For the text-containing cell, return its midpoint in (x, y) coordinate format. 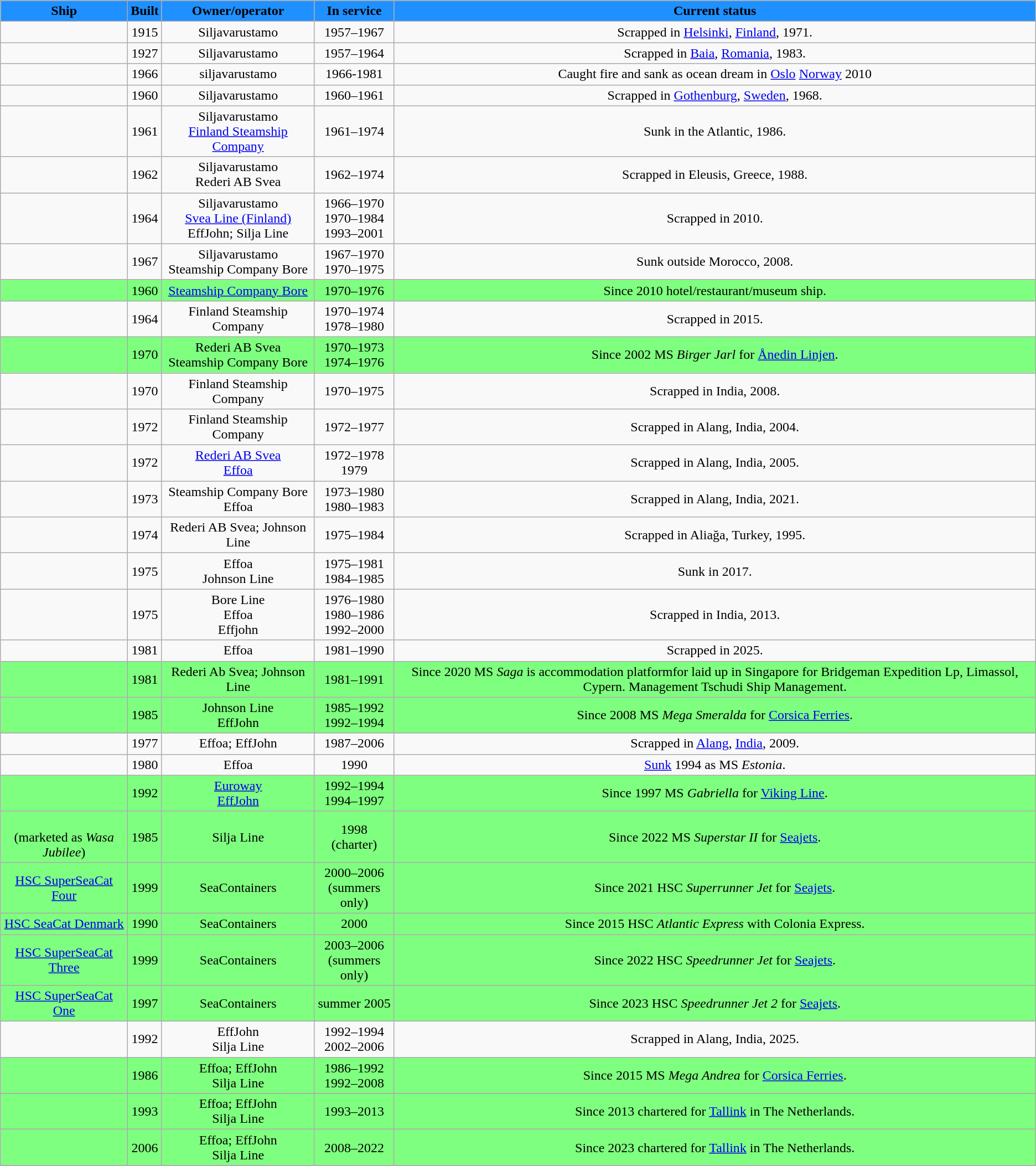
HSC SuperSeaCat One (64, 1003)
Since 2022 MS Superstar II for Seajets. (715, 837)
1987–2006 (354, 744)
Steamship Company Bore (238, 290)
1967 (145, 261)
1961–1974 (354, 131)
Built (145, 11)
1967–19701970–1975 (354, 261)
Steamship Company Bore Effoa (238, 499)
Since 2010 hotel/restaurant/museum ship. (715, 290)
Bore LineEffoaEffjohn (238, 615)
1997 (145, 1003)
Since 2023 HSC Speedrunner Jet 2 for Seajets. (715, 1003)
EffJohnSilja Line (238, 1040)
Rederi Ab Svea; Johnson Line (238, 679)
Ship (64, 11)
Scrapped in Gothenburg, Sweden, 1968. (715, 95)
1927 (145, 53)
Since 2023 chartered for Tallink in The Netherlands. (715, 1147)
1915 (145, 32)
Scrapped in Eleusis, Greece, 1988. (715, 175)
1970–1975 (354, 391)
1962 (145, 175)
Scrapped in Aliağa, Turkey, 1995. (715, 535)
1960–1961 (354, 95)
1957–1967 (354, 32)
Since 2022 HSC Speedrunner Jet for Seajets. (715, 960)
2006 (145, 1147)
Owner/operator (238, 11)
1992–19941994–1997 (354, 793)
Since 2013 chartered for Tallink in The Netherlands. (715, 1112)
1993 (145, 1112)
Rederi AB Svea; Johnson Line (238, 535)
siljavarustamo (238, 74)
1975–1984 (354, 535)
SiljavarustamoRederi AB Svea (238, 175)
Johnson LineEffJohn (238, 715)
2003–2006(summers only) (354, 960)
1976–19801980–19861992–2000 (354, 615)
In service (354, 11)
2000 (354, 923)
summer 2005 (354, 1003)
(marketed as Wasa Jubilee) (64, 837)
1992–19942002–2006 (354, 1040)
1974 (145, 535)
HSC SuperSeaCat Three (64, 960)
Scrapped in Alang, India, 2021. (715, 499)
1980 (145, 765)
1998(charter) (354, 837)
Current status (715, 11)
Since 2015 MS Mega Andrea for Corsica Ferries. (715, 1075)
1970–1976 (354, 290)
SiljavarustamoSvea Line (Finland)EffJohn; Silja Line (238, 218)
Scrapped in Alang, India, 2009. (715, 744)
1993–2013 (354, 1112)
1970–19741978–1980 (354, 319)
1966-1981 (354, 74)
1966 (145, 74)
Sunk in the Atlantic, 1986. (715, 131)
Scrapped in Helsinki, Finland, 1971. (715, 32)
Sunk in 2017. (715, 571)
Since 2002 MS Birger Jarl for Ånedin Linjen. (715, 354)
Scrapped in Alang, India, 2004. (715, 427)
2008–2022 (354, 1147)
Scrapped in 2015. (715, 319)
Scrapped in Baia, Romania, 1983. (715, 53)
Effoa; EffJohn (238, 744)
1973–19801980–1983 (354, 499)
Scrapped in India, 2008. (715, 391)
Scrapped in Alang, India, 2025. (715, 1040)
1975–19811984–1985 (354, 571)
Since 1997 MS Gabriella for Viking Line. (715, 793)
Silja Line (238, 837)
1957–1964 (354, 53)
1973 (145, 499)
1966–19701970–19841993–2001 (354, 218)
SiljavarustamoSteamship Company Bore (238, 261)
1977 (145, 744)
Sunk 1994 as MS Estonia. (715, 765)
Since 2021 HSC Superrunner Jet for Seajets. (715, 888)
Scrapped in 2010. (715, 218)
HSC SuperSeaCat Four (64, 888)
Rederi AB SveaSteamship Company Bore (238, 354)
Scrapped in India, 2013. (715, 615)
1972–1977 (354, 427)
1962–1974 (354, 175)
Sunk outside Morocco, 2008. (715, 261)
Since 2008 MS Mega Smeralda for Corsica Ferries. (715, 715)
1986 (145, 1075)
1981–1991 (354, 679)
1961 (145, 131)
1970–19731974–1976 (354, 354)
EurowayEffJohn (238, 793)
1981–1990 (354, 651)
Scrapped in 2025. (715, 651)
HSC SeaCat Denmark (64, 923)
1985–19921992–1994 (354, 715)
1986–19921992–2008 (354, 1075)
Since 2015 HSC Atlantic Express with Colonia Express. (715, 923)
1972–19781979 (354, 463)
SiljavarustamoFinland Steamship Company (238, 131)
EffoaJohnson Line (238, 571)
Caught fire and sank as ocean dream in Oslo Norway 2010 (715, 74)
Rederi AB SveaEffoa (238, 463)
2000–2006(summers only) (354, 888)
Scrapped in Alang, India, 2005. (715, 463)
